Find where the given text appears and provide that cell's center as (X, Y) coordinate. 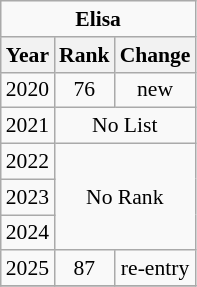
re-entry (156, 269)
Year (28, 55)
2023 (28, 197)
No List (124, 126)
2024 (28, 233)
2021 (28, 126)
Change (156, 55)
2022 (28, 162)
2025 (28, 269)
new (156, 90)
Rank (84, 55)
76 (84, 90)
No Rank (124, 198)
2020 (28, 90)
Elisa (98, 19)
87 (84, 269)
